Search for the cell housing the specified text and yield its [X, Y] center coordinate. 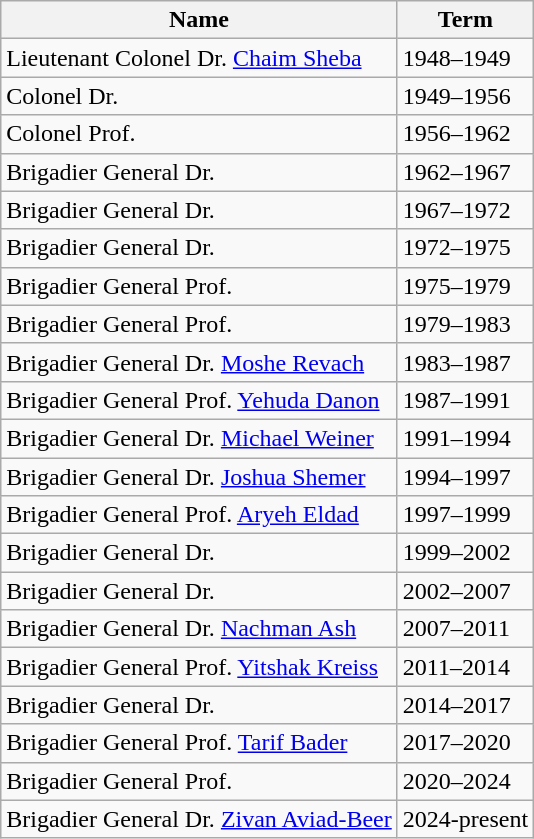
Brigadier General Prof. Tarif Bader [199, 743]
1987–1991 [465, 400]
2024-present [465, 819]
1983–1987 [465, 362]
Term [465, 20]
2017–2020 [465, 743]
2002–2007 [465, 591]
1962–1967 [465, 172]
Brigadier General Dr. Michael Weiner [199, 438]
1997–1999 [465, 515]
Colonel Prof. [199, 134]
2014–2017 [465, 705]
Name [199, 20]
Brigadier General Prof. Aryeh Eldad [199, 515]
2020–2024 [465, 781]
2011–2014 [465, 667]
1956–1962 [465, 134]
Brigadier General Dr. Joshua Shemer [199, 477]
Brigadier General Dr. Moshe Revach [199, 362]
Lieutenant Colonel Dr. Chaim Sheba [199, 58]
1991–1994 [465, 438]
1975–1979 [465, 286]
1999–2002 [465, 553]
1967–1972 [465, 210]
1979–1983 [465, 324]
Brigadier General Dr. Zivan Aviad-Beer [199, 819]
1994–1997 [465, 477]
Brigadier General Prof. Yehuda Danon [199, 400]
Brigadier General Prof. Yitshak Kreiss [199, 667]
1949–1956 [465, 96]
1948–1949 [465, 58]
Colonel Dr. [199, 96]
Brigadier General Dr. Nachman Ash [199, 629]
2007–2011 [465, 629]
1972–1975 [465, 248]
